Pinpoint the cell where the given text exists, returning its (x, y) midpoint coordinate. 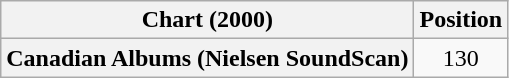
130 (461, 58)
Canadian Albums (Nielsen SoundScan) (208, 58)
Position (461, 20)
Chart (2000) (208, 20)
